Pinpoint the cell where the given text exists, returning its (x, y) midpoint coordinate. 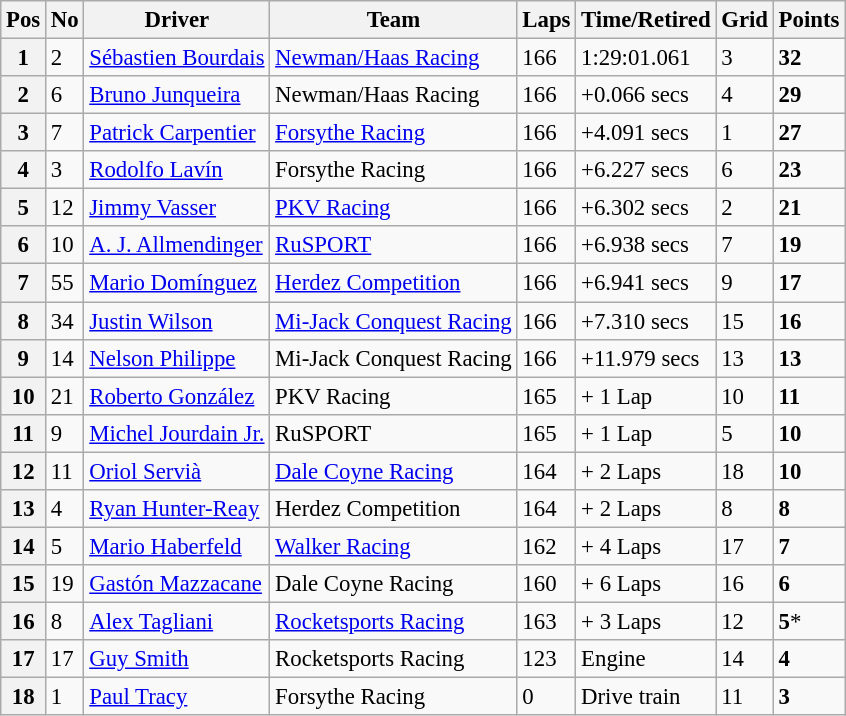
Mario Haberfeld (177, 546)
Team (394, 20)
+6.227 secs (646, 170)
Patrick Carpentier (177, 133)
27 (808, 133)
162 (546, 546)
Points (808, 20)
Gastón Mazzacane (177, 584)
23 (808, 170)
Justin Wilson (177, 321)
Jimmy Vasser (177, 208)
Laps (546, 20)
+ 6 Laps (646, 584)
+ 4 Laps (646, 546)
Nelson Philippe (177, 358)
1:29:01.061 (646, 58)
Ryan Hunter-Reay (177, 509)
+11.979 secs (646, 358)
Walker Racing (394, 546)
5* (808, 621)
160 (546, 584)
55 (65, 283)
34 (65, 321)
+4.091 secs (646, 133)
Roberto González (177, 396)
123 (546, 659)
Mario Domínguez (177, 283)
163 (546, 621)
Time/Retired (646, 20)
Michel Jourdain Jr. (177, 433)
+6.941 secs (646, 283)
Driver (177, 20)
No (65, 20)
Rodolfo Lavín (177, 170)
Alex Tagliani (177, 621)
Engine (646, 659)
Paul Tracy (177, 697)
A. J. Allmendinger (177, 245)
29 (808, 95)
Oriol Servià (177, 471)
Drive train (646, 697)
Bruno Junqueira (177, 95)
+7.310 secs (646, 321)
+6.302 secs (646, 208)
+6.938 secs (646, 245)
Guy Smith (177, 659)
32 (808, 58)
Pos (24, 20)
Grid (744, 20)
+ 3 Laps (646, 621)
0 (546, 697)
Sébastien Bourdais (177, 58)
+0.066 secs (646, 95)
